Return [X, Y] of the center of cell containing provided text 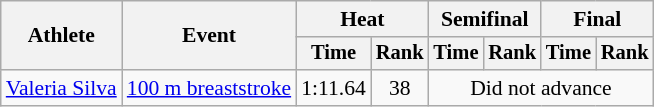
1:11.64 [334, 88]
Valeria Silva [62, 88]
Semifinal [484, 19]
38 [400, 88]
Final [597, 19]
Heat [362, 19]
Event [209, 36]
Did not advance [540, 88]
Athlete [62, 36]
100 m breaststroke [209, 88]
